Locate the cell with the specified text and output its [X, Y] center coordinate. 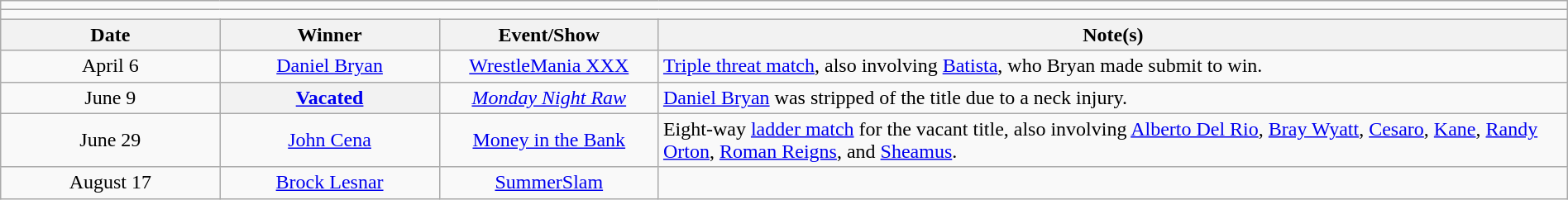
Vacated [329, 98]
Date [111, 35]
Note(s) [1113, 35]
June 9 [111, 98]
Event/Show [549, 35]
WrestleMania XXX [549, 66]
Money in the Bank [549, 140]
August 17 [111, 183]
SummerSlam [549, 183]
Triple threat match, also involving Batista, who Bryan made submit to win. [1113, 66]
April 6 [111, 66]
Brock Lesnar [329, 183]
Daniel Bryan [329, 66]
Eight-way ladder match for the vacant title, also involving Alberto Del Rio, Bray Wyatt, Cesaro, Kane, Randy Orton, Roman Reigns, and Sheamus. [1113, 140]
June 29 [111, 140]
John Cena [329, 140]
Winner [329, 35]
Daniel Bryan was stripped of the title due to a neck injury. [1113, 98]
Monday Night Raw [549, 98]
